Identify which cell holds the provided text, then report its (X, Y) central coordinate. 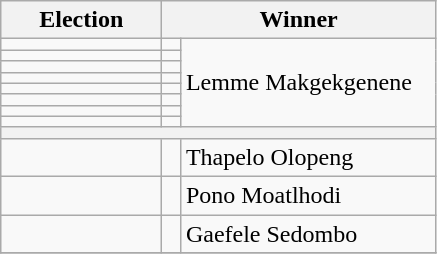
Thapelo Olopeng (308, 157)
Gaefele Sedombo (308, 233)
Pono Moatlhodi (308, 195)
Election (82, 20)
Lemme Makgekgenene (308, 83)
Winner (299, 20)
